Find where the given text appears and provide that cell's center as (x, y) coordinate. 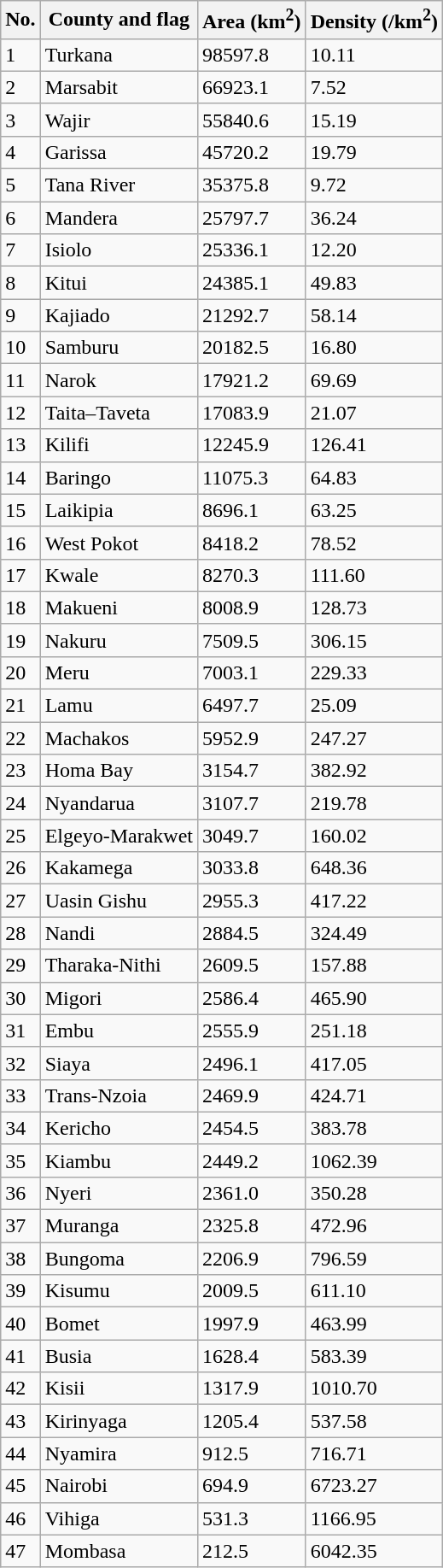
Uasin Gishu (119, 901)
40 (20, 1324)
Mombasa (119, 1551)
Isiolo (119, 250)
4 (20, 152)
2206.9 (251, 1259)
463.99 (374, 1324)
25.09 (374, 706)
7.52 (374, 87)
126.41 (374, 445)
611.10 (374, 1291)
30 (20, 998)
41 (20, 1356)
58.14 (374, 315)
69.69 (374, 380)
465.90 (374, 998)
247.27 (374, 738)
1205.4 (251, 1421)
Taita–Taveta (119, 413)
2361.0 (251, 1193)
648.36 (374, 868)
Makueni (119, 608)
Area (km2) (251, 21)
45 (20, 1486)
Homa Bay (119, 771)
1997.9 (251, 1324)
49.83 (374, 283)
7509.5 (251, 640)
6723.27 (374, 1486)
Density (/km2) (374, 21)
Nyamira (119, 1453)
Wajir (119, 120)
64.83 (374, 478)
46 (20, 1518)
45720.2 (251, 152)
27 (20, 901)
38 (20, 1259)
42 (20, 1389)
424.71 (374, 1095)
15 (20, 510)
Busia (119, 1356)
18 (20, 608)
9.72 (374, 185)
716.71 (374, 1453)
36 (20, 1193)
10 (20, 348)
3154.7 (251, 771)
472.96 (374, 1226)
Narok (119, 380)
31 (20, 1031)
Nakuru (119, 640)
9 (20, 315)
10.11 (374, 55)
1628.4 (251, 1356)
Embu (119, 1031)
47 (20, 1551)
2955.3 (251, 901)
11 (20, 380)
2555.9 (251, 1031)
43 (20, 1421)
2884.5 (251, 933)
382.92 (374, 771)
2609.5 (251, 966)
111.60 (374, 575)
21.07 (374, 413)
694.9 (251, 1486)
36.24 (374, 218)
24 (20, 803)
8008.9 (251, 608)
8 (20, 283)
14 (20, 478)
Kirinyaga (119, 1421)
19.79 (374, 152)
Kisii (119, 1389)
6 (20, 218)
No. (20, 21)
Kisumu (119, 1291)
25 (20, 836)
Mandera (119, 218)
Marsabit (119, 87)
537.58 (374, 1421)
Nairobi (119, 1486)
16 (20, 543)
324.49 (374, 933)
29 (20, 966)
5 (20, 185)
912.5 (251, 1453)
1062.39 (374, 1160)
8270.3 (251, 575)
7 (20, 250)
Bungoma (119, 1259)
Tana River (119, 185)
63.25 (374, 510)
Elgeyo-Marakwet (119, 836)
6042.35 (374, 1551)
32 (20, 1063)
Baringo (119, 478)
Kericho (119, 1128)
78.52 (374, 543)
Nyandarua (119, 803)
2009.5 (251, 1291)
21292.7 (251, 315)
417.22 (374, 901)
25797.7 (251, 218)
Garissa (119, 152)
21 (20, 706)
2469.9 (251, 1095)
20 (20, 672)
796.59 (374, 1259)
5952.9 (251, 738)
17 (20, 575)
Muranga (119, 1226)
West Pokot (119, 543)
44 (20, 1453)
157.88 (374, 966)
2586.4 (251, 998)
Kiambu (119, 1160)
3033.8 (251, 868)
35375.8 (251, 185)
531.3 (251, 1518)
2 (20, 87)
34 (20, 1128)
26 (20, 868)
County and flag (119, 21)
3049.7 (251, 836)
13 (20, 445)
Nyeri (119, 1193)
417.05 (374, 1063)
Lamu (119, 706)
8418.2 (251, 543)
98597.8 (251, 55)
16.80 (374, 348)
3 (20, 120)
Kakamega (119, 868)
39 (20, 1291)
37 (20, 1226)
2325.8 (251, 1226)
7003.1 (251, 672)
350.28 (374, 1193)
1166.95 (374, 1518)
2449.2 (251, 1160)
25336.1 (251, 250)
Trans-Nzoia (119, 1095)
251.18 (374, 1031)
28 (20, 933)
3107.7 (251, 803)
35 (20, 1160)
Kitui (119, 283)
Samburu (119, 348)
6497.7 (251, 706)
229.33 (374, 672)
Tharaka-Nithi (119, 966)
128.73 (374, 608)
Laikipia (119, 510)
583.39 (374, 1356)
17921.2 (251, 380)
Siaya (119, 1063)
2454.5 (251, 1128)
23 (20, 771)
Vihiga (119, 1518)
Nandi (119, 933)
12 (20, 413)
1 (20, 55)
19 (20, 640)
2496.1 (251, 1063)
Kilifi (119, 445)
55840.6 (251, 120)
306.15 (374, 640)
Bomet (119, 1324)
8696.1 (251, 510)
17083.9 (251, 413)
12.20 (374, 250)
11075.3 (251, 478)
1010.70 (374, 1389)
Kwale (119, 575)
24385.1 (251, 283)
Machakos (119, 738)
Turkana (119, 55)
1317.9 (251, 1389)
219.78 (374, 803)
Migori (119, 998)
Kajiado (119, 315)
383.78 (374, 1128)
15.19 (374, 120)
212.5 (251, 1551)
12245.9 (251, 445)
33 (20, 1095)
160.02 (374, 836)
20182.5 (251, 348)
22 (20, 738)
Meru (119, 672)
66923.1 (251, 87)
